Search for the cell housing the specified text and yield its [x, y] center coordinate. 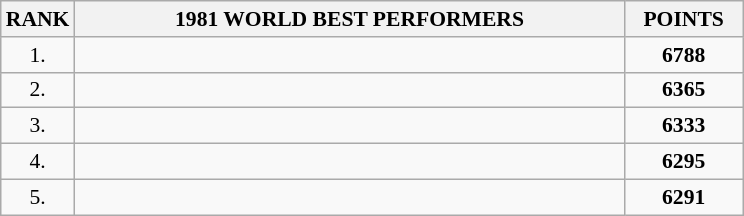
POINTS [684, 19]
1. [38, 55]
4. [38, 162]
6333 [684, 126]
1981 WORLD BEST PERFORMERS [349, 19]
6788 [684, 55]
5. [38, 197]
2. [38, 90]
3. [38, 126]
6365 [684, 90]
6291 [684, 197]
6295 [684, 162]
RANK [38, 19]
